Return (X, Y) of the center of cell containing provided text 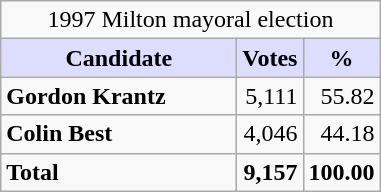
44.18 (342, 134)
9,157 (270, 172)
Total (119, 172)
1997 Milton mayoral election (190, 20)
4,046 (270, 134)
% (342, 58)
100.00 (342, 172)
Candidate (119, 58)
Votes (270, 58)
Colin Best (119, 134)
Gordon Krantz (119, 96)
5,111 (270, 96)
55.82 (342, 96)
